Scan for the cell matching the given text and deliver its (X, Y) coordinate at center. 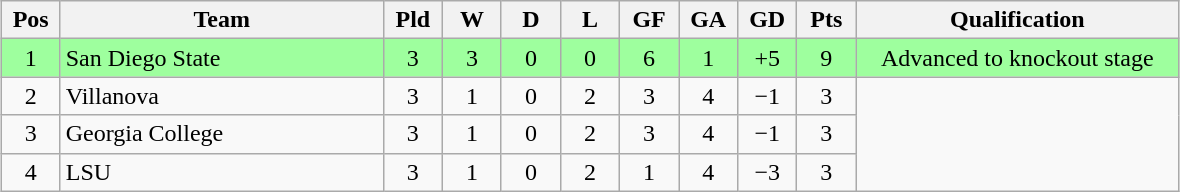
Pts (826, 20)
D (530, 20)
6 (650, 58)
GF (650, 20)
GD (768, 20)
Georgia College (222, 134)
Pld (412, 20)
L (590, 20)
San Diego State (222, 58)
Pos (30, 20)
LSU (222, 172)
Team (222, 20)
W (472, 20)
−3 (768, 172)
Advanced to knockout stage (1018, 58)
Villanova (222, 96)
+5 (768, 58)
Qualification (1018, 20)
GA (708, 20)
9 (826, 58)
